Output the [x, y] coordinate of the center of the cell containing the given text.  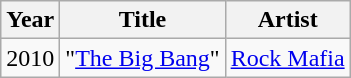
2010 [30, 58]
Artist [288, 20]
Year [30, 20]
Title [142, 20]
"The Big Bang" [142, 58]
Rock Mafia [288, 58]
